Output the [x, y] coordinate of the center of the cell containing the given text.  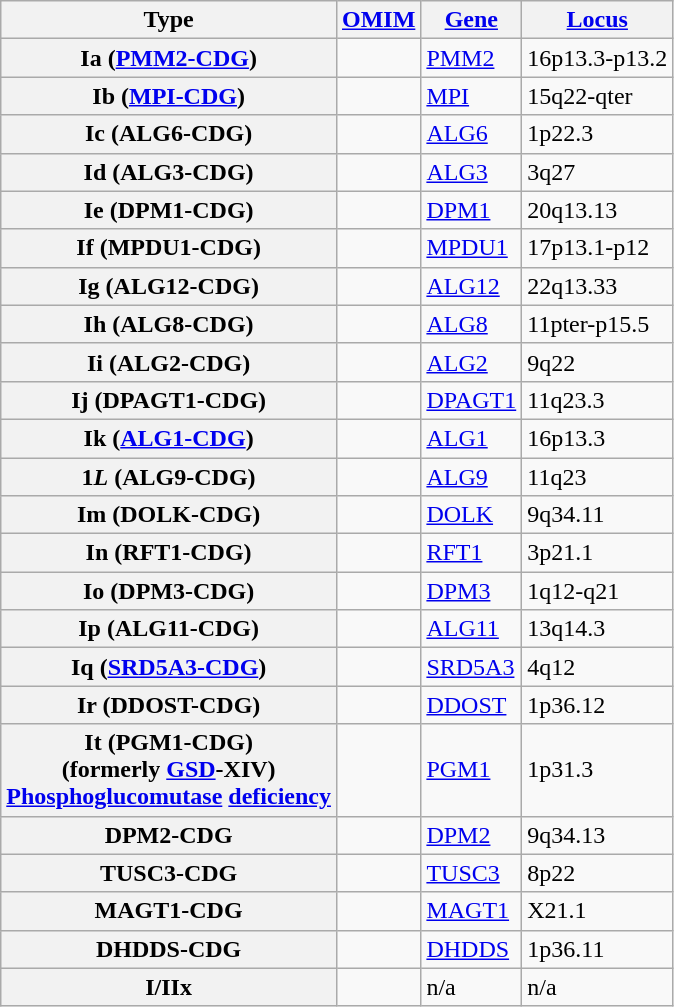
DPM2-CDG [169, 835]
1p22.3 [598, 134]
8p22 [598, 873]
RFT1 [472, 553]
Type [169, 20]
SRD5A3 [472, 667]
DHDDS [472, 949]
Ie (DPM1-CDG) [169, 210]
ALG9 [472, 477]
16p13.3-p13.2 [598, 58]
16p13.3 [598, 438]
OMIM [378, 20]
13q14.3 [598, 629]
Ij (DPAGT1-CDG) [169, 400]
TUSC3 [472, 873]
MPDU1 [472, 248]
X21.1 [598, 911]
DPM1 [472, 210]
ALG1 [472, 438]
ALG3 [472, 172]
Ig (ALG12-CDG) [169, 286]
Ir (DDOST-CDG) [169, 705]
ALG12 [472, 286]
4q12 [598, 667]
9q34.13 [598, 835]
DOLK [472, 515]
Im (DOLK-CDG) [169, 515]
DPM3 [472, 591]
TUSC3-CDG [169, 873]
PMM2 [472, 58]
1p31.3 [598, 770]
3q27 [598, 172]
Gene [472, 20]
ALG6 [472, 134]
22q13.33 [598, 286]
11q23 [598, 477]
1p36.12 [598, 705]
I/IIx [169, 987]
11q23.3 [598, 400]
17p13.1-p12 [598, 248]
ALG8 [472, 324]
Iq (SRD5A3-CDG) [169, 667]
DDOST [472, 705]
15q22-qter [598, 96]
Ic (ALG6-CDG) [169, 134]
9q22 [598, 362]
9q34.11 [598, 515]
DPM2 [472, 835]
1q12-q21 [598, 591]
MAGT1-CDG [169, 911]
1L (ALG9-CDG) [169, 477]
In (RFT1-CDG) [169, 553]
11pter-p15.5 [598, 324]
Ia (PMM2-CDG) [169, 58]
1p36.11 [598, 949]
ALG2 [472, 362]
20q13.13 [598, 210]
Ip (ALG11-CDG) [169, 629]
Ii (ALG2-CDG) [169, 362]
Ib (MPI-CDG) [169, 96]
Locus [598, 20]
DPAGT1 [472, 400]
3p21.1 [598, 553]
PGM1 [472, 770]
Ih (ALG8-CDG) [169, 324]
Id (ALG3-CDG) [169, 172]
Ik (ALG1-CDG) [169, 438]
ALG11 [472, 629]
MPI [472, 96]
MAGT1 [472, 911]
It (PGM1-CDG)(formerly GSD-XIV)Phosphoglucomutase deficiency [169, 770]
Io (DPM3-CDG) [169, 591]
DHDDS-CDG [169, 949]
If (MPDU1-CDG) [169, 248]
